From the cell containing the given text, extract its center point as [X, Y] coordinate. 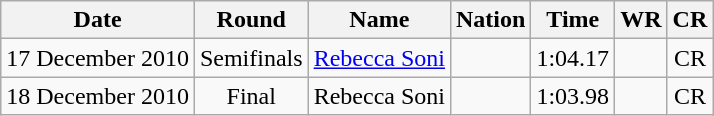
1:04.17 [573, 58]
WR [641, 20]
17 December 2010 [98, 58]
18 December 2010 [98, 96]
1:03.98 [573, 96]
Nation [490, 20]
Final [251, 96]
Name [379, 20]
Semifinals [251, 58]
Date [98, 20]
Round [251, 20]
Time [573, 20]
